Return [x, y] of the center of cell containing provided text 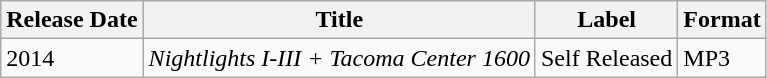
Label [606, 20]
Title [339, 20]
Release Date [72, 20]
MP3 [722, 58]
Self Released [606, 58]
Nightlights I-III + Tacoma Center 1600 [339, 58]
2014 [72, 58]
Format [722, 20]
